Extract the [x, y] coordinate from the center of the cell holding the provided text.  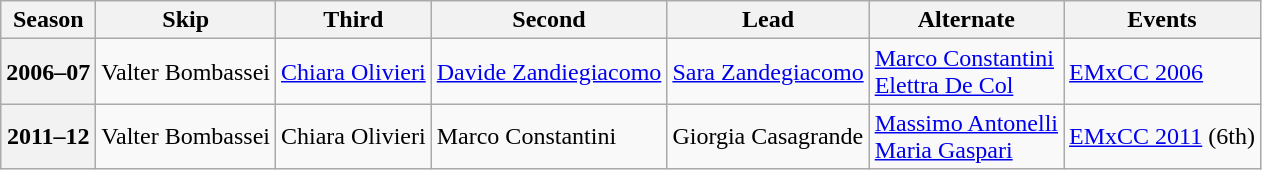
Events [1162, 20]
Davide Zandiegiacomo [549, 72]
EMxCC 2011 (6th) [1162, 136]
Third [354, 20]
Season [48, 20]
2011–12 [48, 136]
Alternate [966, 20]
Giorgia Casagrande [768, 136]
Lead [768, 20]
Skip [186, 20]
Sara Zandegiacomo [768, 72]
Second [549, 20]
2006–07 [48, 72]
Marco ConstantiniElettra De Col [966, 72]
Massimo AntonelliMaria Gaspari [966, 136]
Marco Constantini [549, 136]
EMxCC 2006 [1162, 72]
